For the text-containing cell, return its midpoint in (x, y) coordinate format. 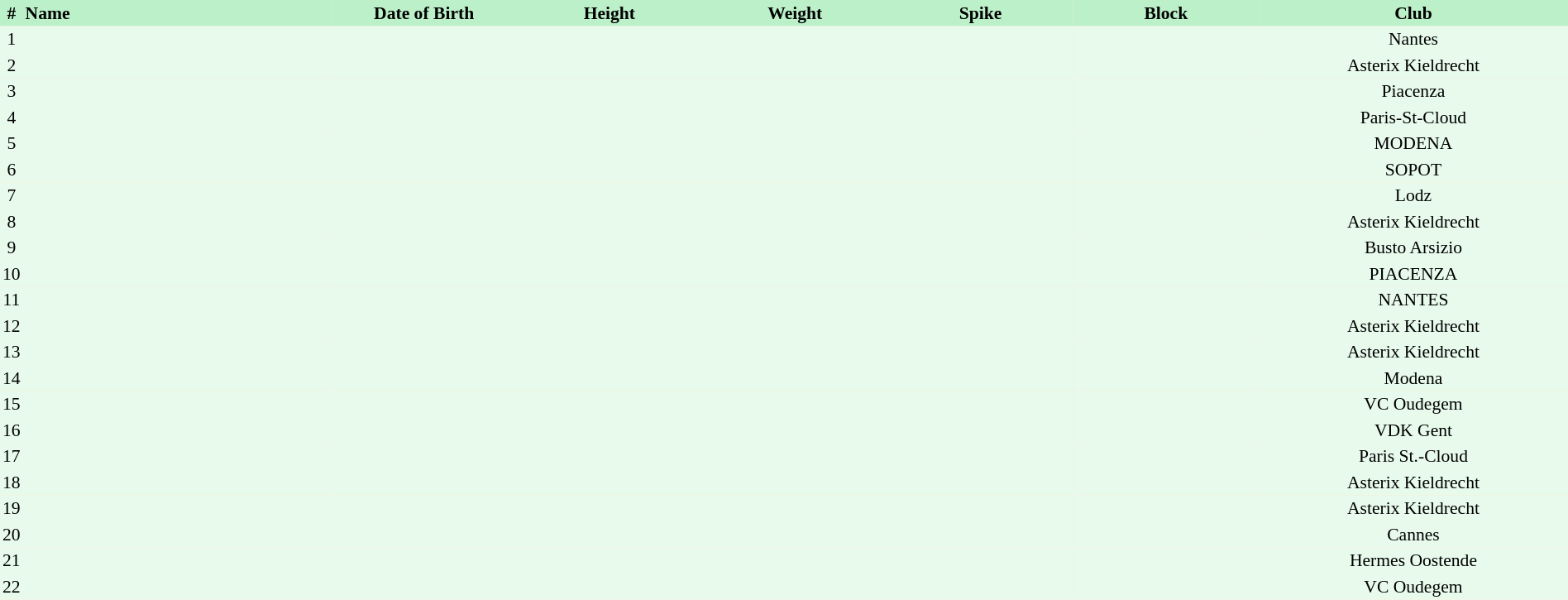
22 (12, 587)
Nantes (1413, 40)
11 (12, 300)
Modena (1413, 378)
Block (1166, 13)
# (12, 13)
2 (12, 65)
10 (12, 274)
4 (12, 118)
14 (12, 378)
Weight (795, 13)
13 (12, 353)
Date of Birth (424, 13)
12 (12, 326)
Club (1413, 13)
VDK Gent (1413, 430)
21 (12, 561)
6 (12, 170)
18 (12, 482)
MODENA (1413, 144)
15 (12, 404)
3 (12, 91)
SOPOT (1413, 170)
Paris St.-Cloud (1413, 457)
7 (12, 195)
5 (12, 144)
Hermes Oostende (1413, 561)
9 (12, 248)
Name (177, 13)
Cannes (1413, 535)
Height (610, 13)
8 (12, 222)
NANTES (1413, 300)
17 (12, 457)
16 (12, 430)
Spike (981, 13)
Busto Arsizio (1413, 248)
19 (12, 508)
Lodz (1413, 195)
PIACENZA (1413, 274)
Paris-St-Cloud (1413, 118)
1 (12, 40)
20 (12, 535)
Piacenza (1413, 91)
